Scan for the cell matching the given text and deliver its (X, Y) coordinate at center. 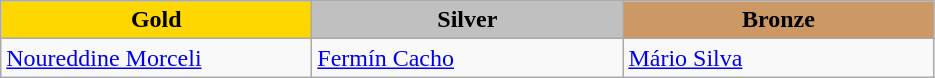
Fermín Cacho (468, 58)
Silver (468, 20)
Mário Silva (778, 58)
Gold (156, 20)
Noureddine Morceli (156, 58)
Bronze (778, 20)
